Locate the cell with the specified text and output its [X, Y] center coordinate. 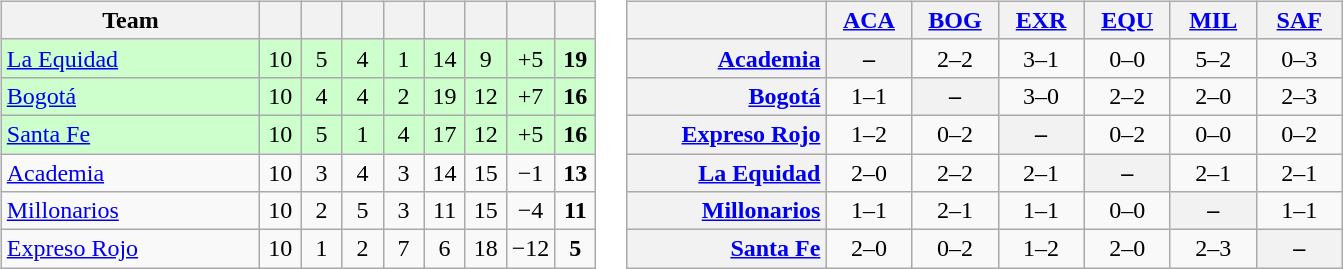
6 [444, 249]
EXR [1041, 20]
13 [576, 173]
−1 [530, 173]
7 [404, 249]
−12 [530, 249]
9 [486, 58]
−4 [530, 211]
3–0 [1041, 96]
5–2 [1213, 58]
Team [130, 20]
ACA [869, 20]
MIL [1213, 20]
EQU [1127, 20]
18 [486, 249]
17 [444, 134]
0–3 [1299, 58]
BOG [955, 20]
3–1 [1041, 58]
+7 [530, 96]
SAF [1299, 20]
